Pinpoint the cell where the given text exists, returning its (x, y) midpoint coordinate. 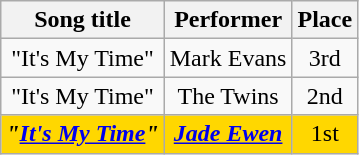
1st (325, 134)
2nd (325, 96)
Place (325, 20)
Performer (228, 20)
Song title (83, 20)
The Twins (228, 96)
3rd (325, 58)
Jade Ewen (228, 134)
Mark Evans (228, 58)
